Capture the cell that displays the provided text and extract its (X, Y) central coordinate. 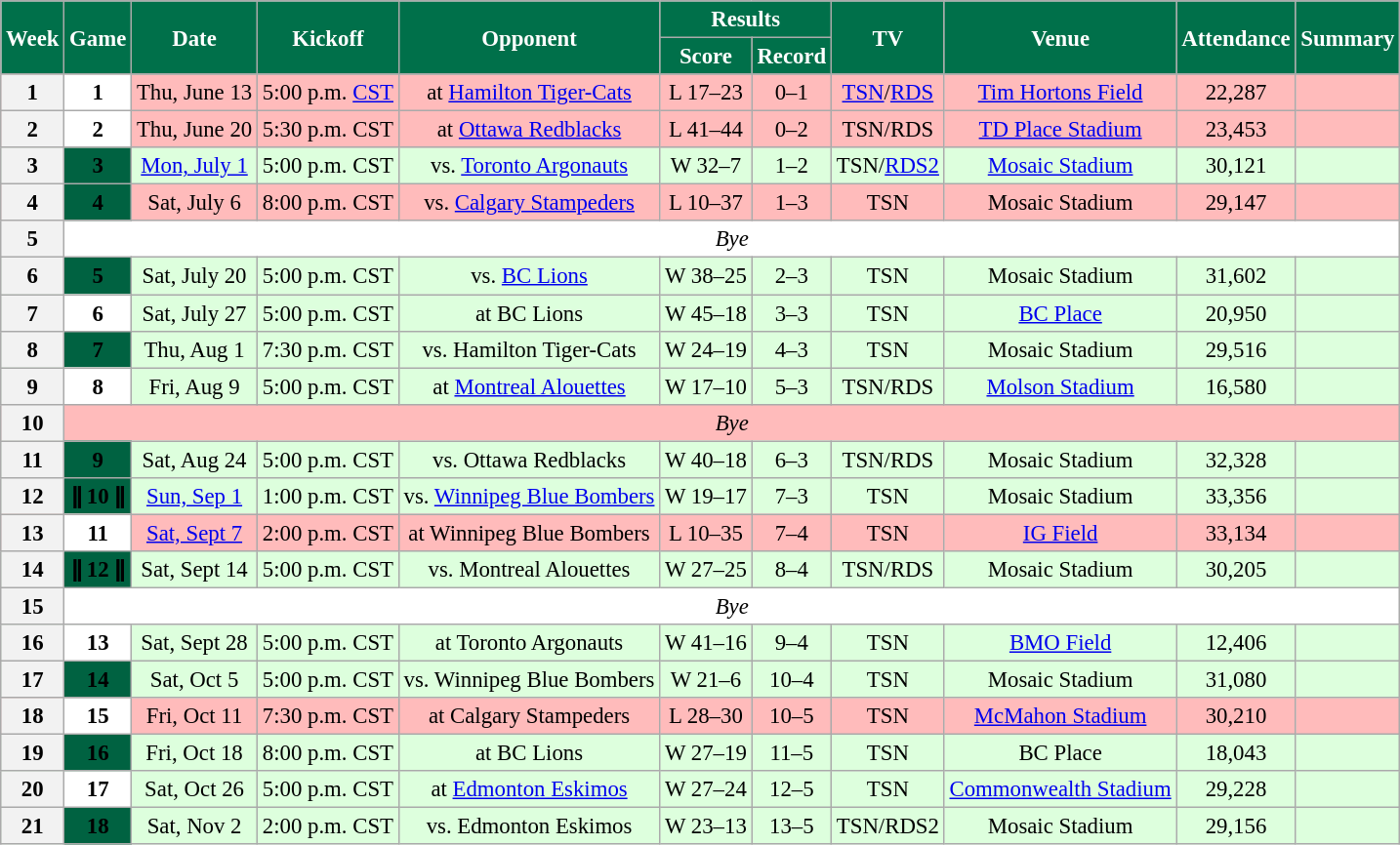
30,210 (1236, 716)
Thu, June 20 (195, 130)
W 32–7 (706, 166)
21 (33, 826)
19 (33, 753)
22,287 (1236, 93)
11–5 (791, 753)
Opponent (529, 37)
20 (33, 789)
vs. Ottawa Redblacks (529, 460)
IG Field (1060, 533)
TV (888, 37)
L 17–23 (706, 93)
at Ottawa Redblacks (529, 130)
at Winnipeg Blue Bombers (529, 533)
Thu, Aug 1 (195, 349)
Fri, Oct 11 (195, 716)
BMO Field (1060, 643)
Sat, July 6 (195, 203)
Fri, Oct 18 (195, 753)
Sat, July 27 (195, 313)
at Edmonton Eskimos (529, 789)
W 27–25 (706, 570)
Mon, July 1 (195, 166)
W 38–25 (706, 276)
W 23–13 (706, 826)
vs. BC Lions (529, 276)
5–3 (791, 386)
Sat, Aug 24 (195, 460)
1:00 p.m. CST (328, 497)
29,156 (1236, 826)
vs. Edmonton Eskimos (529, 826)
W 24–19 (706, 349)
TD Place Stadium (1060, 130)
Sat, Nov 2 (195, 826)
29,147 (1236, 203)
32,328 (1236, 460)
8–4 (791, 570)
Attendance (1236, 37)
31,602 (1236, 276)
W 41–16 (706, 643)
L 10–35 (706, 533)
12–5 (791, 789)
3–3 (791, 313)
18,043 (1236, 753)
6–3 (791, 460)
33,134 (1236, 533)
0–2 (791, 130)
vs. Toronto Argonauts (529, 166)
L 10–37 (706, 203)
vs. Hamilton Tiger-Cats (529, 349)
23,453 (1236, 130)
ǁ 10 ǁ (98, 497)
7–4 (791, 533)
ǁ 12 ǁ (98, 570)
1–3 (791, 203)
Venue (1060, 37)
12 (33, 497)
at Calgary Stampeders (529, 716)
10 (33, 422)
31,080 (1236, 680)
Sat, July 20 (195, 276)
W 45–18 (706, 313)
L 28–30 (706, 716)
Fri, Aug 9 (195, 386)
16,580 (1236, 386)
10–4 (791, 680)
33,356 (1236, 497)
Sun, Sep 1 (195, 497)
29,228 (1236, 789)
2–3 (791, 276)
12,406 (1236, 643)
Sat, Oct 26 (195, 789)
at Toronto Argonauts (529, 643)
McMahon Stadium (1060, 716)
1–2 (791, 166)
7–3 (791, 497)
Summary (1347, 37)
Sat, Sept 14 (195, 570)
at Hamilton Tiger-Cats (529, 93)
W 27–24 (706, 789)
Molson Stadium (1060, 386)
W 17–10 (706, 386)
Score (706, 57)
20,950 (1236, 313)
9–4 (791, 643)
at Montreal Alouettes (529, 386)
vs. Montreal Alouettes (529, 570)
vs. Calgary Stampeders (529, 203)
Record (791, 57)
10–5 (791, 716)
L 41–44 (706, 130)
Commonwealth Stadium (1060, 789)
W 19–17 (706, 497)
30,205 (1236, 570)
5:30 p.m. CST (328, 130)
Game (98, 37)
Kickoff (328, 37)
Tim Hortons Field (1060, 93)
Sat, Sept 7 (195, 533)
29,516 (1236, 349)
30,121 (1236, 166)
Date (195, 37)
W 21–6 (706, 680)
W 27–19 (706, 753)
W 40–18 (706, 460)
4–3 (791, 349)
Sat, Sept 28 (195, 643)
0–1 (791, 93)
Week (33, 37)
Results (746, 20)
13–5 (791, 826)
Thu, June 13 (195, 93)
Sat, Oct 5 (195, 680)
